Pinpoint the cell where the given text exists, returning its [X, Y] midpoint coordinate. 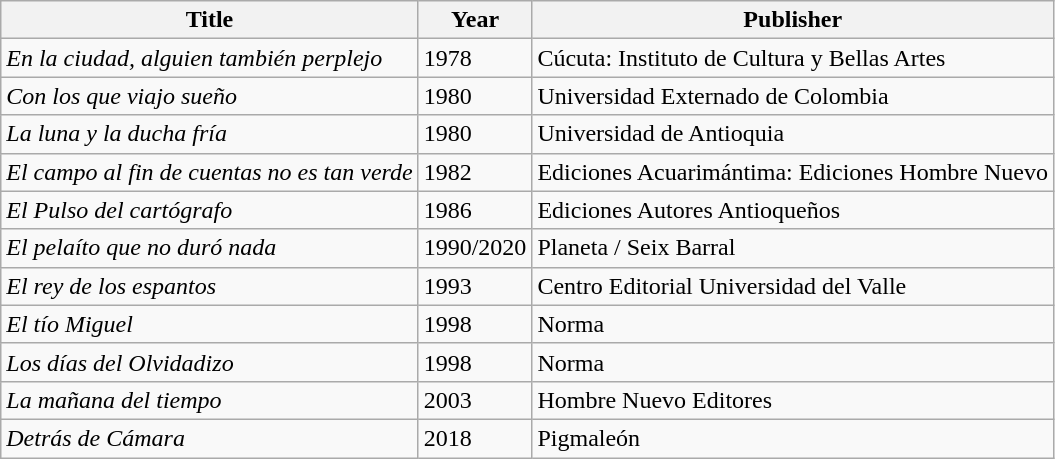
Los días del Olvidadizo [210, 362]
En la ciudad, alguien también perplejo [210, 58]
Universidad Externado de Colombia [793, 96]
1982 [475, 172]
Cúcuta: Instituto de Cultura y Bellas Artes [793, 58]
2003 [475, 400]
Detrás de Cámara [210, 438]
Con los que viajo sueño [210, 96]
1990/2020 [475, 248]
2018 [475, 438]
1978 [475, 58]
El tío Miguel [210, 324]
Planeta / Seix Barral [793, 248]
1986 [475, 210]
La luna y la ducha fría [210, 134]
Hombre Nuevo Editores [793, 400]
El pelaíto que no duró nada [210, 248]
El rey de los espantos [210, 286]
El Pulso del cartógrafo [210, 210]
Year [475, 20]
Publisher [793, 20]
El campo al fin de cuentas no es tan verde [210, 172]
Universidad de Antioquia [793, 134]
Ediciones Acuarimántima: Ediciones Hombre Nuevo [793, 172]
La mañana del tiempo [210, 400]
Pigmaleón [793, 438]
Ediciones Autores Antioqueños [793, 210]
Centro Editorial Universidad del Valle [793, 286]
1993 [475, 286]
Title [210, 20]
